Search for the cell housing the specified text and yield its (x, y) center coordinate. 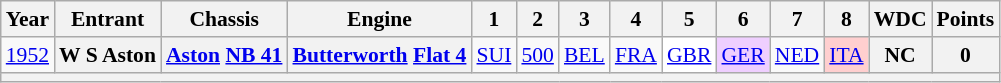
Points (966, 19)
6 (742, 19)
NED (797, 55)
SUI (494, 55)
0 (966, 55)
WDC (900, 19)
500 (538, 55)
GER (742, 55)
4 (636, 19)
Aston NB 41 (224, 55)
BEL (584, 55)
3 (584, 19)
7 (797, 19)
Butterworth Flat 4 (379, 55)
8 (846, 19)
ITA (846, 55)
Year (28, 19)
Engine (379, 19)
2 (538, 19)
1952 (28, 55)
Chassis (224, 19)
NC (900, 55)
5 (690, 19)
1 (494, 19)
Entrant (108, 19)
FRA (636, 55)
W S Aston (108, 55)
GBR (690, 55)
